Extract the [x, y] coordinate from the center of the cell holding the provided text.  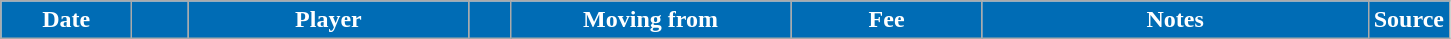
Player [328, 20]
Date [66, 20]
Source [1408, 20]
Notes [1175, 20]
Fee [886, 20]
Moving from [650, 20]
